From the cell containing the given text, extract its center point as [x, y] coordinate. 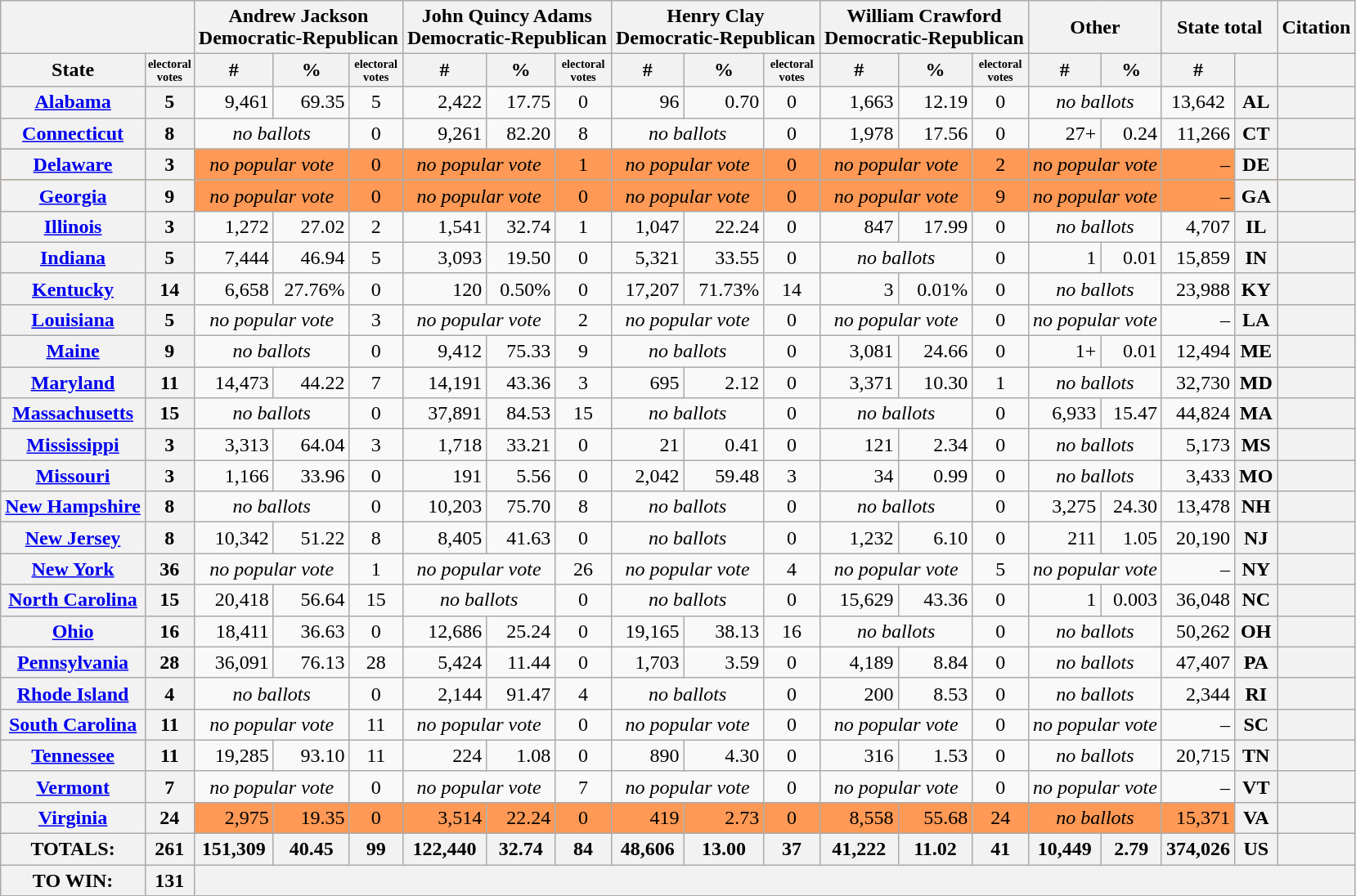
11.02 [936, 849]
20,190 [1197, 538]
19,285 [234, 755]
0.70 [724, 102]
24.66 [936, 352]
695 [648, 383]
OH [1256, 631]
3,275 [1064, 507]
14,191 [444, 383]
TOTALS: [74, 849]
191 [444, 476]
Illinois [74, 226]
17.75 [521, 102]
122,440 [444, 849]
Henry ClayDemocratic-Republican [715, 28]
19.35 [311, 818]
1.08 [521, 755]
5.56 [521, 476]
33.96 [311, 476]
3,371 [859, 383]
Georgia [74, 195]
84 [584, 849]
NJ [1256, 538]
21 [648, 445]
13,642 [1197, 102]
82.20 [521, 133]
1,541 [444, 226]
Andrew JacksonDemocratic-Republican [298, 28]
0.99 [936, 476]
3,514 [444, 818]
47,407 [1197, 662]
3,093 [444, 258]
6,658 [234, 289]
8.53 [936, 693]
MS [1256, 445]
48,606 [648, 849]
PA [1256, 662]
2.34 [936, 445]
IN [1256, 258]
71.73% [724, 289]
26 [584, 569]
1,703 [648, 662]
Missouri [74, 476]
VT [1256, 786]
50,262 [1197, 631]
0.003 [1132, 600]
2,975 [234, 818]
Maine [74, 352]
1,978 [859, 133]
19.50 [521, 258]
GA [1256, 195]
84.53 [521, 414]
41 [1001, 849]
41.63 [521, 538]
KY [1256, 289]
4,189 [859, 662]
211 [1064, 538]
23,988 [1197, 289]
33.55 [724, 258]
Delaware [74, 164]
3,313 [234, 445]
10,203 [444, 507]
2,422 [444, 102]
11,266 [1197, 133]
2.12 [724, 383]
15.47 [1132, 414]
75.70 [521, 507]
Louisiana [74, 320]
13.00 [724, 849]
Kentucky [74, 289]
10,342 [234, 538]
State total [1219, 28]
Indiana [74, 258]
34 [859, 476]
0.50% [521, 289]
19,165 [648, 631]
NC [1256, 600]
51.22 [311, 538]
Massachusetts [74, 414]
4.30 [724, 755]
Tennessee [74, 755]
John Quincy AdamsDemocratic-Republican [507, 28]
1+ [1064, 352]
Connecticut [74, 133]
1.05 [1132, 538]
69.35 [311, 102]
33.21 [521, 445]
40.45 [311, 849]
120 [444, 289]
Alabama [74, 102]
55.68 [936, 818]
0.24 [1132, 133]
7,444 [234, 258]
1,047 [648, 226]
1,663 [859, 102]
15,629 [859, 600]
5,173 [1197, 445]
99 [376, 849]
1,718 [444, 445]
Maryland [74, 383]
15,859 [1197, 258]
36,091 [234, 662]
12,686 [444, 631]
27+ [1064, 133]
ME [1256, 352]
8,558 [859, 818]
AL [1256, 102]
2.79 [1132, 849]
Pennsylvania [74, 662]
Other [1094, 28]
NY [1256, 569]
Mississippi [74, 445]
27.02 [311, 226]
261 [169, 849]
59.48 [724, 476]
847 [859, 226]
151,309 [234, 849]
18,411 [234, 631]
36,048 [1197, 600]
0.01% [936, 289]
38.13 [724, 631]
IL [1256, 226]
LA [1256, 320]
2.73 [724, 818]
36.63 [311, 631]
3.59 [724, 662]
32,730 [1197, 383]
24.30 [1132, 507]
11.44 [521, 662]
MA [1256, 414]
4,707 [1197, 226]
15,371 [1197, 818]
10,449 [1064, 849]
1,166 [234, 476]
20,418 [234, 600]
37,891 [444, 414]
NH [1256, 507]
9,461 [234, 102]
890 [648, 755]
RI [1256, 693]
TN [1256, 755]
17.56 [936, 133]
DE [1256, 164]
0.41 [724, 445]
6.10 [936, 538]
64.04 [311, 445]
12.19 [936, 102]
44.22 [311, 383]
MD [1256, 383]
1,232 [859, 538]
93.10 [311, 755]
South Carolina [74, 724]
Rhode Island [74, 693]
New Hampshire [74, 507]
10.30 [936, 383]
20,715 [1197, 755]
56.64 [311, 600]
2,344 [1197, 693]
1.53 [936, 755]
TO WIN: [74, 880]
Virginia [74, 818]
5,424 [444, 662]
MO [1256, 476]
200 [859, 693]
CT [1256, 133]
41,222 [859, 849]
New York [74, 569]
374,026 [1197, 849]
131 [169, 880]
37 [792, 849]
William CrawfordDemocratic-Republican [924, 28]
224 [444, 755]
2,042 [648, 476]
State [74, 70]
New Jersey [74, 538]
91.47 [521, 693]
316 [859, 755]
6,933 [1064, 414]
121 [859, 445]
VA [1256, 818]
46.94 [311, 258]
US [1256, 849]
44,824 [1197, 414]
North Carolina [74, 600]
9,261 [444, 133]
3,081 [859, 352]
14,473 [234, 383]
5,321 [648, 258]
1,272 [234, 226]
Ohio [74, 631]
9,412 [444, 352]
8,405 [444, 538]
SC [1256, 724]
2,144 [444, 693]
17.99 [936, 226]
Vermont [74, 786]
419 [648, 818]
17,207 [648, 289]
27.76% [311, 289]
12,494 [1197, 352]
25.24 [521, 631]
96 [648, 102]
3,433 [1197, 476]
Citation [1317, 28]
36 [169, 569]
8.84 [936, 662]
76.13 [311, 662]
75.33 [521, 352]
13,478 [1197, 507]
